For the text-containing cell, return its midpoint in (x, y) coordinate format. 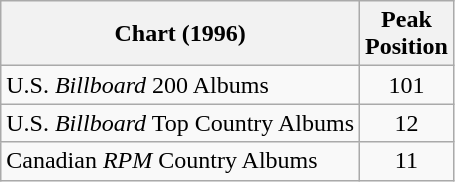
12 (407, 123)
101 (407, 85)
U.S. Billboard 200 Albums (180, 85)
Chart (1996) (180, 34)
Canadian RPM Country Albums (180, 161)
U.S. Billboard Top Country Albums (180, 123)
PeakPosition (407, 34)
11 (407, 161)
